Output the (X, Y) coordinate of the center of the cell containing the given text.  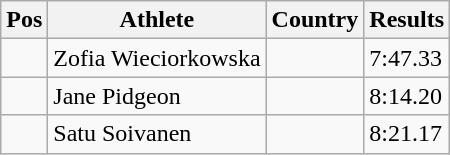
8:14.20 (407, 96)
7:47.33 (407, 58)
Country (315, 20)
Results (407, 20)
Jane Pidgeon (157, 96)
Satu Soivanen (157, 134)
8:21.17 (407, 134)
Zofia Wieciorkowska (157, 58)
Pos (24, 20)
Athlete (157, 20)
